Capture the cell that displays the provided text and extract its (x, y) central coordinate. 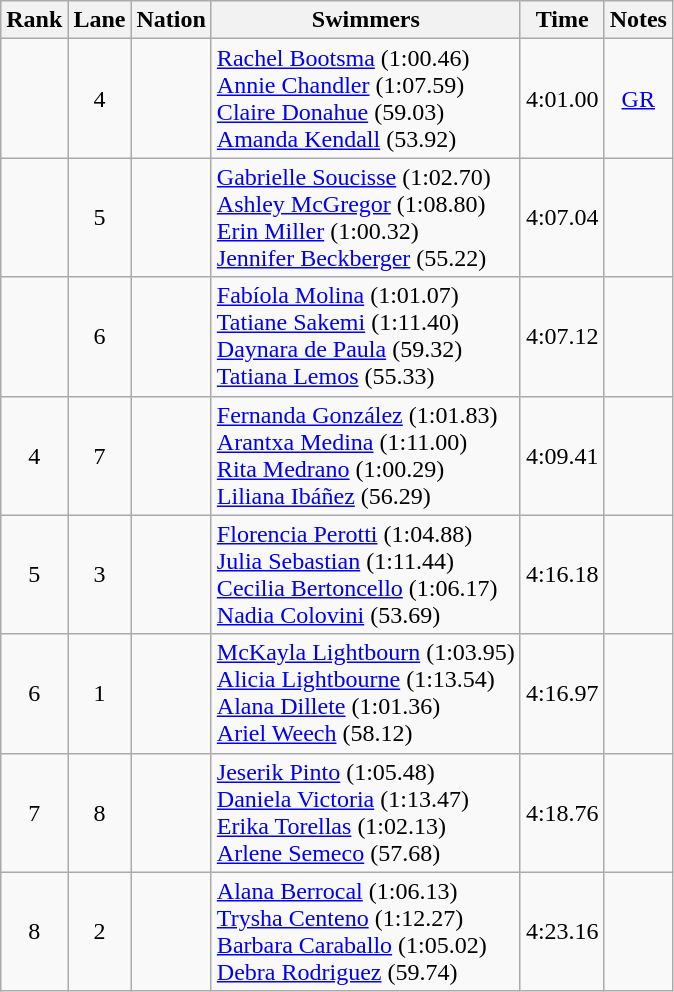
4:01.00 (562, 98)
4:18.76 (562, 812)
4:16.18 (562, 574)
4:07.04 (562, 218)
Nation (171, 20)
McKayla Lightbourn (1:03.95) Alicia Lightbourne (1:13.54) Alana Dillete (1:01.36) Ariel Weech (58.12) (366, 694)
Rachel Bootsma (1:00.46) Annie Chandler (1:07.59) Claire Donahue (59.03) Amanda Kendall (53.92) (366, 98)
3 (100, 574)
4:23.16 (562, 932)
Gabrielle Soucisse (1:02.70) Ashley McGregor (1:08.80) Erin Miller (1:00.32) Jennifer Beckberger (55.22) (366, 218)
GR (638, 98)
Rank (34, 20)
Swimmers (366, 20)
4:07.12 (562, 336)
Alana Berrocal (1:06.13) Trysha Centeno (1:12.27) Barbara Caraballo (1:05.02) Debra Rodriguez (59.74) (366, 932)
Fabíola Molina (1:01.07) Tatiane Sakemi (1:11.40) Daynara de Paula (59.32) Tatiana Lemos (55.33) (366, 336)
Lane (100, 20)
4:16.97 (562, 694)
Notes (638, 20)
Florencia Perotti (1:04.88) Julia Sebastian (1:11.44) Cecilia Bertoncello (1:06.17) Nadia Colovini (53.69) (366, 574)
Fernanda González (1:01.83) Arantxa Medina (1:11.00) Rita Medrano (1:00.29) Liliana Ibáñez (56.29) (366, 456)
Jeserik Pinto (1:05.48) Daniela Victoria (1:13.47) Erika Torellas (1:02.13) Arlene Semeco (57.68) (366, 812)
Time (562, 20)
1 (100, 694)
4:09.41 (562, 456)
2 (100, 932)
